Return (X, Y) of the center of cell containing provided text 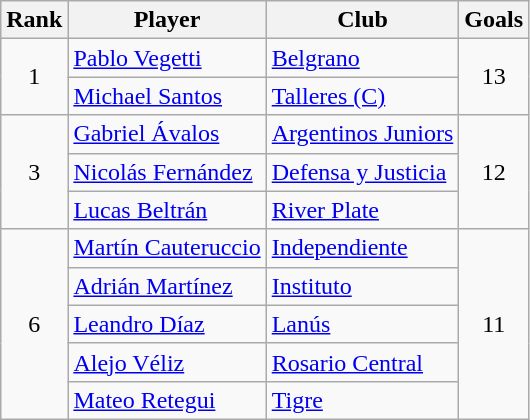
Argentinos Juniors (362, 134)
Alejo Véliz (167, 362)
Martín Cauteruccio (167, 248)
Defensa y Justicia (362, 172)
3 (34, 172)
Lucas Beltrán (167, 210)
Nicolás Fernández (167, 172)
Pablo Vegetti (167, 58)
Club (362, 20)
1 (34, 77)
Rosario Central (362, 362)
Talleres (C) (362, 96)
Rank (34, 20)
12 (494, 172)
Michael Santos (167, 96)
Leandro Díaz (167, 324)
Adrián Martínez (167, 286)
11 (494, 324)
Goals (494, 20)
Independiente (362, 248)
6 (34, 324)
13 (494, 77)
Mateo Retegui (167, 400)
Gabriel Ávalos (167, 134)
Player (167, 20)
River Plate (362, 210)
Belgrano (362, 58)
Instituto (362, 286)
Tigre (362, 400)
Lanús (362, 324)
